Pinpoint the cell where the given text exists, returning its (X, Y) midpoint coordinate. 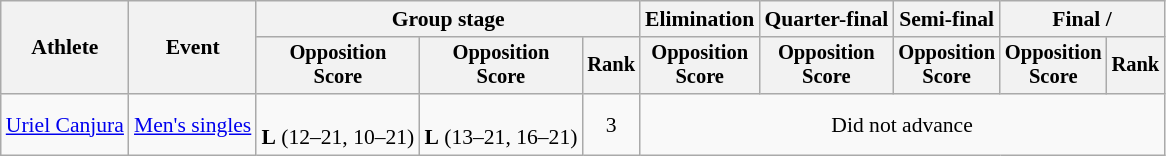
Final / (1082, 19)
Men's singles (192, 124)
Uriel Canjura (65, 124)
Group stage (448, 19)
Did not advance (902, 124)
Event (192, 48)
Athlete (65, 48)
3 (611, 124)
L (13–21, 16–21) (500, 124)
Semi-final (946, 19)
Elimination (700, 19)
L (12–21, 10–21) (338, 124)
Quarter-final (826, 19)
